For the text-containing cell, return its midpoint in [x, y] coordinate format. 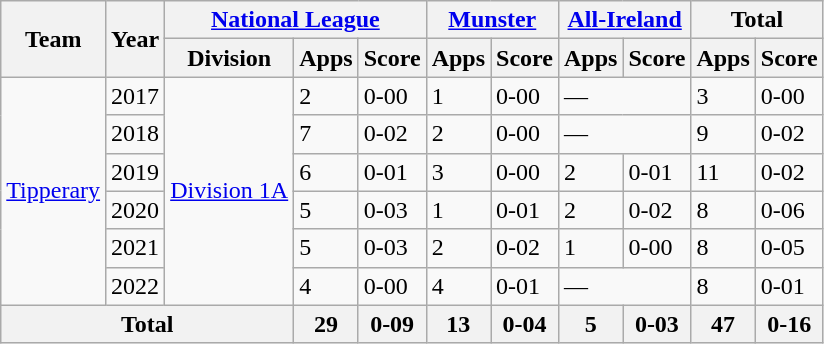
National League [296, 20]
6 [326, 172]
Team [54, 39]
Year [136, 39]
11 [723, 172]
Division 1A [230, 191]
2018 [136, 134]
0-09 [392, 324]
2020 [136, 210]
0-06 [789, 210]
0-04 [525, 324]
0-16 [789, 324]
2021 [136, 248]
2022 [136, 286]
47 [723, 324]
All-Ireland [624, 20]
13 [458, 324]
2019 [136, 172]
Munster [492, 20]
29 [326, 324]
0-05 [789, 248]
7 [326, 134]
Division [230, 58]
2017 [136, 96]
9 [723, 134]
Tipperary [54, 191]
